Find where the given text appears and provide that cell's center as (X, Y) coordinate. 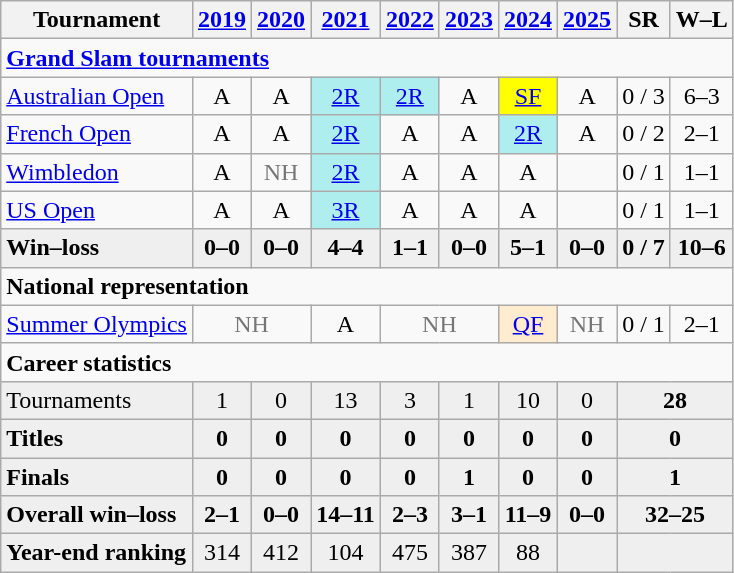
10 (528, 400)
3R (346, 210)
2023 (468, 20)
3–1 (468, 515)
Australian Open (97, 96)
387 (468, 553)
Win–loss (97, 248)
412 (282, 553)
475 (410, 553)
Grand Slam tournaments (368, 58)
32–25 (676, 515)
Tournaments (97, 400)
Finals (97, 477)
13 (346, 400)
2022 (410, 20)
French Open (97, 134)
10–6 (702, 248)
0 / 2 (644, 134)
Tournament (97, 20)
6–3 (702, 96)
3 (410, 400)
2019 (222, 20)
314 (222, 553)
SR (644, 20)
0 / 7 (644, 248)
0 / 3 (644, 96)
W–L (702, 20)
Overall win–loss (97, 515)
2025 (588, 20)
2021 (346, 20)
Year-end ranking (97, 553)
11–9 (528, 515)
National representation (368, 286)
2–3 (410, 515)
5–1 (528, 248)
US Open (97, 210)
Career statistics (368, 362)
2020 (282, 20)
104 (346, 553)
Titles (97, 438)
QF (528, 324)
SF (528, 96)
4–4 (346, 248)
2024 (528, 20)
28 (676, 400)
Wimbledon (97, 172)
88 (528, 553)
Summer Olympics (97, 324)
14–11 (346, 515)
